Determine the (X, Y) coordinate at the center of the cell enclosing the given text.  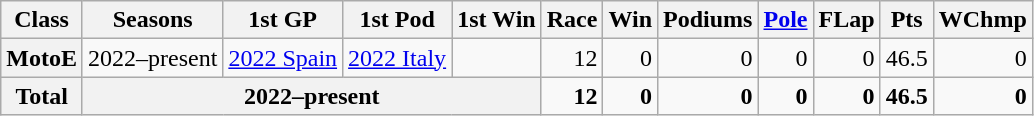
Pts (906, 20)
Seasons (152, 20)
1st GP (283, 20)
Race (572, 20)
FLap (846, 20)
1st Win (497, 20)
1st Pod (398, 20)
Class (42, 20)
Win (630, 20)
2022 Spain (283, 58)
WChmp (982, 20)
Podiums (708, 20)
2022 Italy (398, 58)
MotoE (42, 58)
Total (42, 96)
Pole (786, 20)
